Scan for the cell matching the given text and deliver its [x, y] coordinate at center. 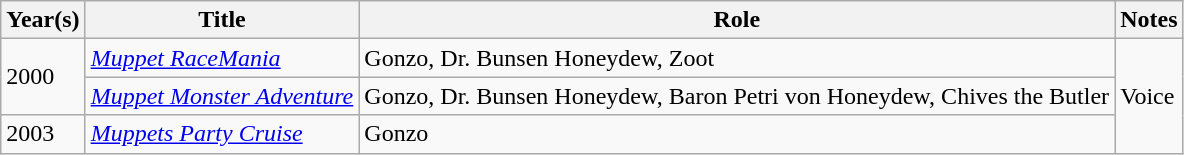
2000 [43, 77]
Gonzo [737, 134]
Voice [1149, 96]
Notes [1149, 20]
Muppet RaceMania [222, 58]
Gonzo, Dr. Bunsen Honeydew, Zoot [737, 58]
Muppets Party Cruise [222, 134]
Role [737, 20]
2003 [43, 134]
Gonzo, Dr. Bunsen Honeydew, Baron Petri von Honeydew, Chives the Butler [737, 96]
Muppet Monster Adventure [222, 96]
Title [222, 20]
Year(s) [43, 20]
